Capture the cell that displays the provided text and extract its (x, y) central coordinate. 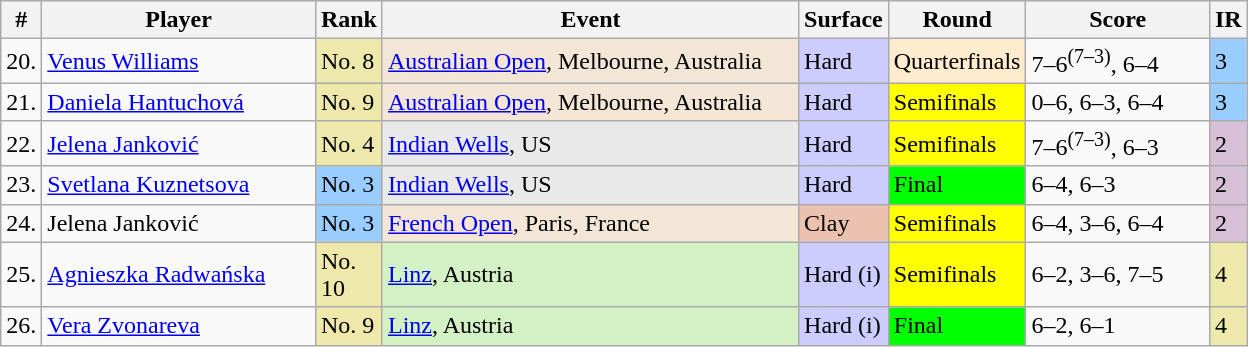
6–4, 6–3 (1118, 185)
22. (22, 144)
Surface (844, 20)
Event (590, 20)
Clay (844, 223)
20. (22, 62)
Svetlana Kuznetsova (179, 185)
Rank (348, 20)
7–6(7–3), 6–3 (1118, 144)
Daniela Hantuchová (179, 102)
7–6(7–3), 6–4 (1118, 62)
Score (1118, 20)
No. 4 (348, 144)
Round (957, 20)
Quarterfinals (957, 62)
21. (22, 102)
Vera Zvonareva (179, 326)
0–6, 6–3, 6–4 (1118, 102)
IR (1228, 20)
Agnieszka Radwańska (179, 274)
6–4, 3–6, 6–4 (1118, 223)
26. (22, 326)
6–2, 6–1 (1118, 326)
23. (22, 185)
25. (22, 274)
24. (22, 223)
No. 8 (348, 62)
Player (179, 20)
Venus Williams (179, 62)
# (22, 20)
No. 10 (348, 274)
6–2, 3–6, 7–5 (1118, 274)
French Open, Paris, France (590, 223)
